For the text-containing cell, return its midpoint in [x, y] coordinate format. 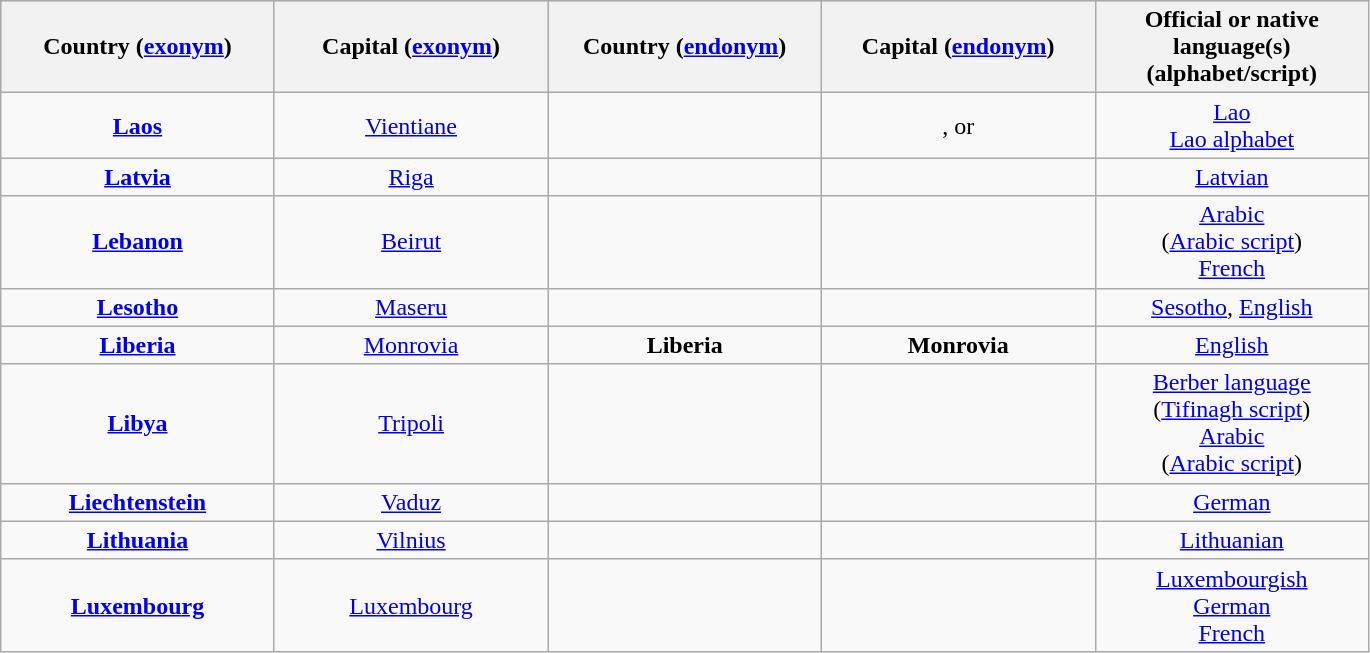
Vilnius [411, 540]
Vaduz [411, 502]
LuxembourgishGermanFrench [1232, 605]
Official or native language(s) (alphabet/script) [1232, 47]
Tripoli [411, 424]
Maseru [411, 307]
German [1232, 502]
Riga [411, 177]
Libya [138, 424]
Berber language(Tifinagh script)Arabic(Arabic script) [1232, 424]
Latvia [138, 177]
Lebanon [138, 242]
Lithuanian [1232, 540]
Arabic(Arabic script)French [1232, 242]
Capital (exonym) [411, 47]
Vientiane [411, 126]
Beirut [411, 242]
Country (endonym) [685, 47]
LaoLao alphabet [1232, 126]
, or [958, 126]
Laos [138, 126]
Liechtenstein [138, 502]
English [1232, 345]
Sesotho, English [1232, 307]
Capital (endonym) [958, 47]
Latvian [1232, 177]
Lesotho [138, 307]
Country (exonym) [138, 47]
Lithuania [138, 540]
